Search for the cell housing the specified text and yield its (X, Y) center coordinate. 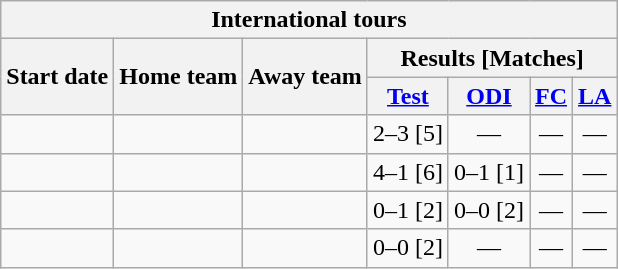
Away team (306, 77)
Test (408, 96)
ODI (488, 96)
Home team (178, 77)
Results [Matches] (492, 58)
0–1 [1] (488, 172)
Start date (58, 77)
FC (552, 96)
International tours (309, 20)
0–1 [2] (408, 210)
LA (595, 96)
4–1 [6] (408, 172)
2–3 [5] (408, 134)
